Search for the cell housing the specified text and yield its (x, y) center coordinate. 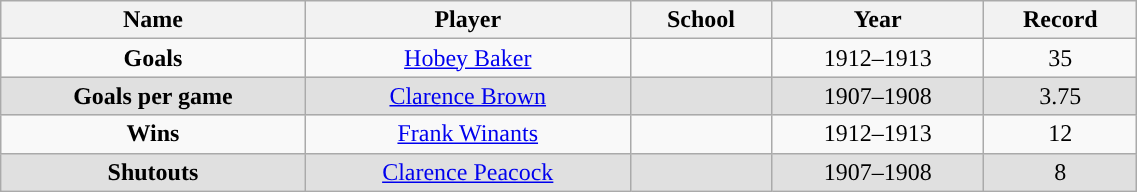
Year (877, 20)
Frank Winants (468, 134)
Goals per game (153, 96)
Clarence Peacock (468, 172)
Record (1060, 20)
35 (1060, 58)
Player (468, 20)
Clarence Brown (468, 96)
School (700, 20)
3.75 (1060, 96)
Shutouts (153, 172)
Hobey Baker (468, 58)
Goals (153, 58)
Name (153, 20)
8 (1060, 172)
Wins (153, 134)
12 (1060, 134)
